Identify which cell holds the provided text, then report its [x, y] central coordinate. 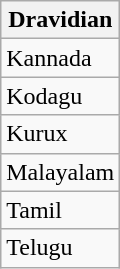
Kodagu [60, 96]
Kurux [60, 134]
Tamil [60, 210]
Malayalam [60, 172]
Telugu [60, 248]
Kannada [60, 58]
Dravidian [60, 20]
